Scan for the cell matching the given text and deliver its [x, y] coordinate at center. 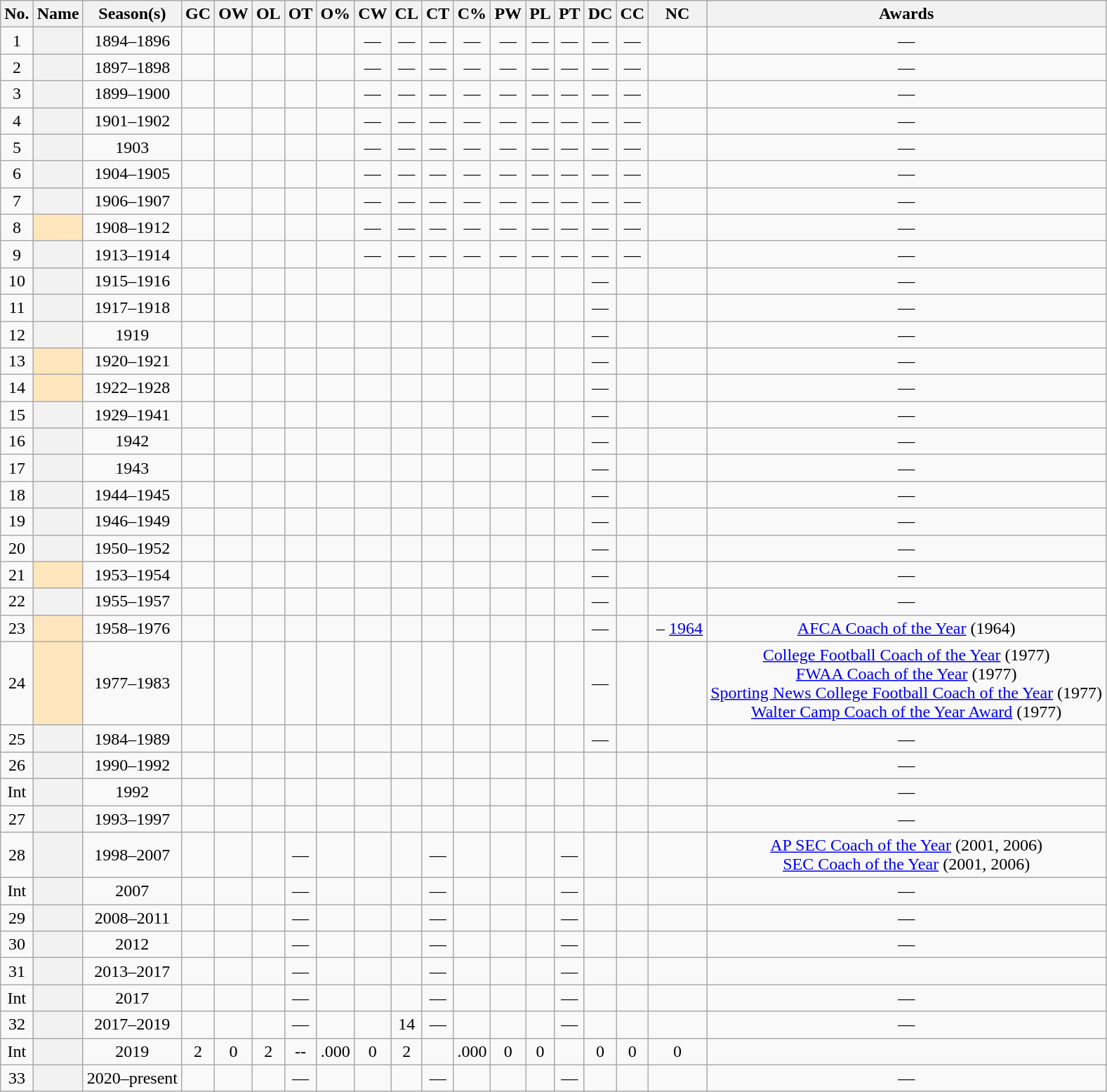
4 [17, 121]
PL [541, 14]
9 [17, 254]
-- [300, 1051]
32 [17, 1025]
19 [17, 521]
2019 [132, 1051]
20 [17, 548]
1984–1989 [132, 738]
1897–1898 [132, 67]
26 [17, 765]
1955–1957 [132, 601]
22 [17, 601]
AFCA Coach of the Year (1964) [907, 628]
8 [17, 227]
OT [300, 14]
No. [17, 14]
1901–1902 [132, 121]
3 [17, 94]
1906–1907 [132, 201]
29 [17, 918]
2012 [132, 945]
2020–present [132, 1078]
1953–1954 [132, 575]
1919 [132, 335]
1992 [132, 792]
1998–2007 [132, 855]
GC [198, 14]
AP SEC Coach of the Year (2001, 2006)SEC Coach of the Year (2001, 2006) [907, 855]
CL [406, 14]
24 [17, 684]
PT [569, 14]
1894–1896 [132, 41]
CT [437, 14]
PW [508, 14]
Awards [907, 14]
O% [336, 14]
1908–1912 [132, 227]
28 [17, 855]
1922–1928 [132, 388]
CW [373, 14]
1977–1983 [132, 684]
23 [17, 628]
30 [17, 945]
1942 [132, 441]
1899–1900 [132, 94]
2013–2017 [132, 971]
1950–1952 [132, 548]
12 [17, 335]
2017 [132, 998]
18 [17, 495]
1 [17, 41]
16 [17, 441]
13 [17, 361]
C% [472, 14]
2008–2011 [132, 918]
1913–1914 [132, 254]
1944–1945 [132, 495]
1904–1905 [132, 174]
1915–1916 [132, 281]
CC [632, 14]
1993–1997 [132, 819]
5 [17, 147]
27 [17, 819]
21 [17, 575]
Season(s) [132, 14]
NC [678, 14]
2017–2019 [132, 1025]
10 [17, 281]
1946–1949 [132, 521]
– 1964 [678, 628]
6 [17, 174]
1990–1992 [132, 765]
OL [268, 14]
1903 [132, 147]
15 [17, 415]
1929–1941 [132, 415]
2007 [132, 891]
1943 [132, 468]
31 [17, 971]
17 [17, 468]
Name [58, 14]
1920–1921 [132, 361]
11 [17, 307]
7 [17, 201]
33 [17, 1078]
DC [600, 14]
1958–1976 [132, 628]
25 [17, 738]
1917–1918 [132, 307]
OW [234, 14]
